Scan for the cell matching the given text and deliver its (X, Y) coordinate at center. 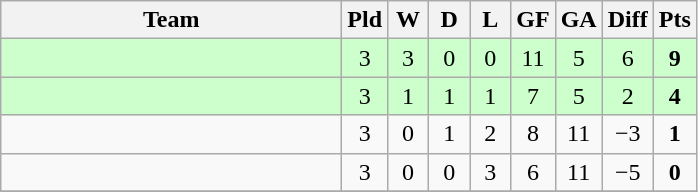
W (408, 20)
4 (674, 96)
GF (533, 20)
Diff (628, 20)
GA (578, 20)
−3 (628, 134)
D (450, 20)
8 (533, 134)
L (490, 20)
9 (674, 58)
Pld (365, 20)
−5 (628, 172)
Pts (674, 20)
Team (172, 20)
7 (533, 96)
